Capture the cell that displays the provided text and extract its (X, Y) central coordinate. 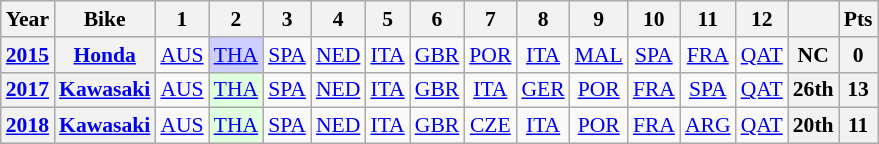
ARG (708, 126)
10 (654, 19)
CZE (490, 126)
0 (858, 55)
Year (28, 19)
5 (387, 19)
NC (814, 55)
7 (490, 19)
GER (542, 90)
Pts (858, 19)
1 (182, 19)
26th (814, 90)
MAL (599, 55)
20th (814, 126)
Bike (104, 19)
3 (287, 19)
9 (599, 19)
2017 (28, 90)
4 (338, 19)
8 (542, 19)
12 (762, 19)
13 (858, 90)
2015 (28, 55)
Honda (104, 55)
2 (236, 19)
2018 (28, 126)
6 (438, 19)
